Return the [x, y] coordinate for the center point of the cell that contains the specified text.  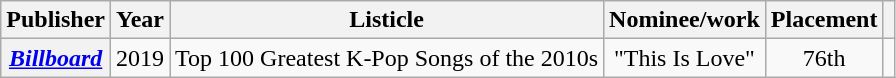
Year [140, 20]
Top 100 Greatest K-Pop Songs of the 2010s [387, 58]
Nominee/work [685, 20]
"This Is Love" [685, 58]
Billboard [56, 58]
Publisher [56, 20]
2019 [140, 58]
Listicle [387, 20]
Placement [824, 20]
76th [824, 58]
